Return [X, Y] of the center of cell containing provided text 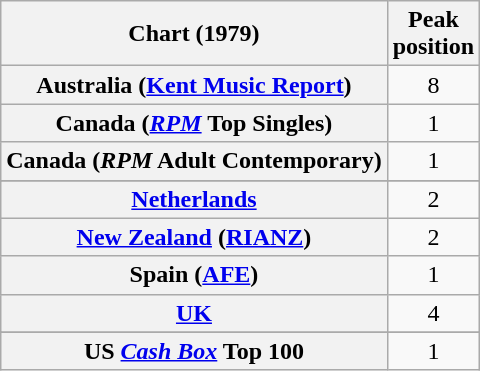
Spain (AFE) [194, 275]
UK [194, 313]
US Cash Box Top 100 [194, 351]
8 [433, 85]
Chart (1979) [194, 34]
Canada (RPM Adult Contemporary) [194, 161]
New Zealand (RIANZ) [194, 237]
Netherlands [194, 199]
Canada (RPM Top Singles) [194, 123]
4 [433, 313]
Australia (Kent Music Report) [194, 85]
Peakposition [433, 34]
